Provide the [x, y] coordinate of the cell's center where the given text is located.  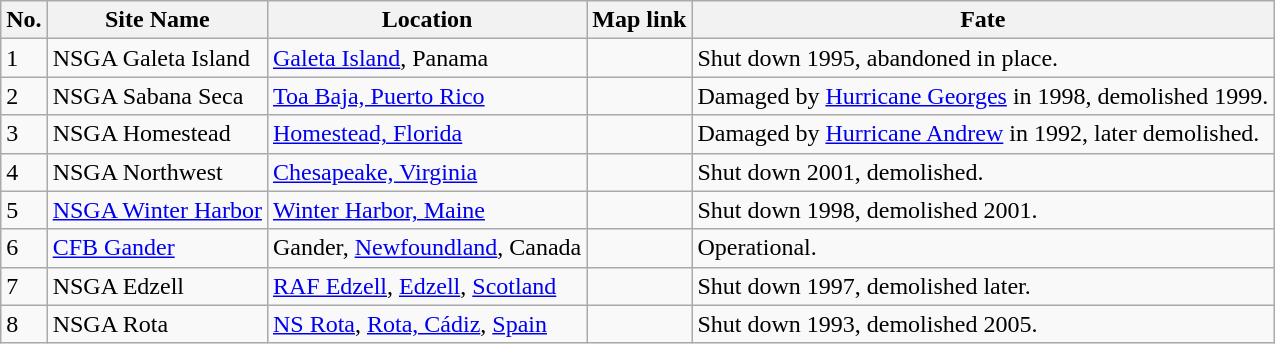
Fate [983, 20]
NS Rota, Rota, Cádiz, Spain [426, 324]
6 [24, 248]
Shut down 1997, demolished later. [983, 286]
NSGA Rota [157, 324]
NSGA Northwest [157, 172]
NSGA Homestead [157, 134]
Shut down 1995, abandoned in place. [983, 58]
Site Name [157, 20]
Galeta Island, Panama [426, 58]
Homestead, Florida [426, 134]
Shut down 1993, demolished 2005. [983, 324]
8 [24, 324]
Shut down 2001, demolished. [983, 172]
NSGA Winter Harbor [157, 210]
Gander, Newfoundland, Canada [426, 248]
4 [24, 172]
Winter Harbor, Maine [426, 210]
Map link [640, 20]
Damaged by Hurricane Andrew in 1992, later demolished. [983, 134]
No. [24, 20]
Toa Baja, Puerto Rico [426, 96]
Damaged by Hurricane Georges in 1998, demolished 1999. [983, 96]
2 [24, 96]
Operational. [983, 248]
3 [24, 134]
RAF Edzell, Edzell, Scotland [426, 286]
Shut down 1998, demolished 2001. [983, 210]
Chesapeake, Virginia [426, 172]
CFB Gander [157, 248]
5 [24, 210]
NSGA Edzell [157, 286]
7 [24, 286]
1 [24, 58]
NSGA Galeta Island [157, 58]
Location [426, 20]
NSGA Sabana Seca [157, 96]
